Output the [X, Y] coordinate of the center of the cell containing the given text.  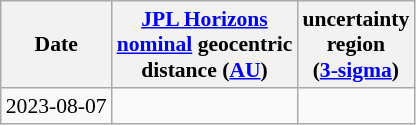
JPL Horizonsnominal geocentricdistance (AU) [205, 44]
2023-08-07 [56, 106]
Date [56, 44]
uncertaintyregion(3-sigma) [356, 44]
